Scan for the cell matching the given text and deliver its (X, Y) coordinate at center. 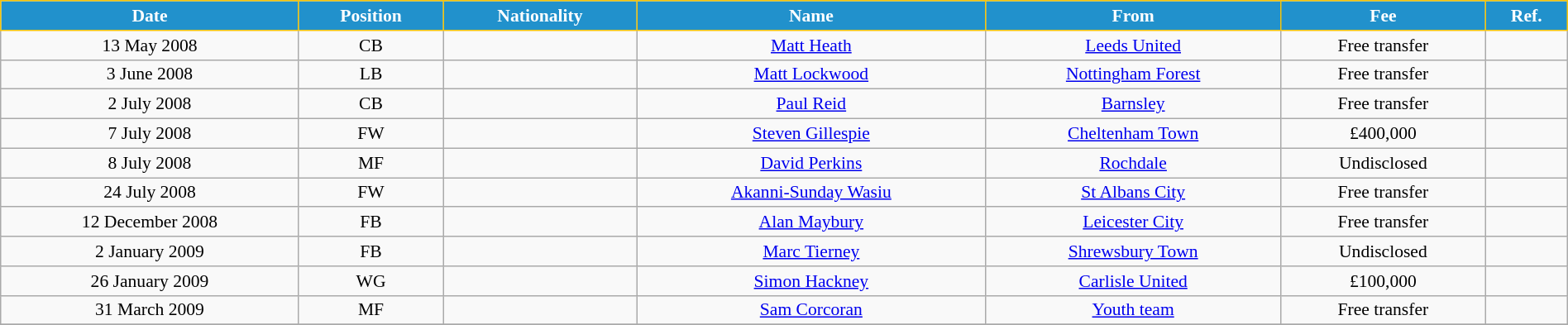
2 January 2009 (150, 251)
St Albans City (1133, 193)
Position (370, 16)
26 January 2009 (150, 281)
Barnsley (1133, 104)
David Perkins (811, 163)
3 June 2008 (150, 74)
2 July 2008 (150, 104)
Matt Heath (811, 45)
Rochdale (1133, 163)
Nottingham Forest (1133, 74)
7 July 2008 (150, 134)
13 May 2008 (150, 45)
£400,000 (1384, 134)
8 July 2008 (150, 163)
24 July 2008 (150, 193)
Steven Gillespie (811, 134)
Carlisle United (1133, 281)
Shrewsbury Town (1133, 251)
Leeds United (1133, 45)
12 December 2008 (150, 222)
Paul Reid (811, 104)
Cheltenham Town (1133, 134)
Youth team (1133, 310)
Matt Lockwood (811, 74)
Akanni-Sunday Wasiu (811, 193)
Nationality (540, 16)
From (1133, 16)
Fee (1384, 16)
31 March 2009 (150, 310)
Date (150, 16)
Alan Maybury (811, 222)
Leicester City (1133, 222)
WG (370, 281)
Name (811, 16)
Ref. (1527, 16)
LB (370, 74)
Marc Tierney (811, 251)
Simon Hackney (811, 281)
£100,000 (1384, 281)
Sam Corcoran (811, 310)
